Provide the (X, Y) coordinate of the cell's center where the given text is located.  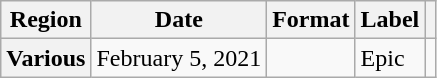
Various (46, 58)
Date (179, 20)
Label (390, 20)
Epic (390, 58)
February 5, 2021 (179, 58)
Region (46, 20)
Format (311, 20)
